Extract the [x, y] coordinate from the center of the cell holding the provided text.  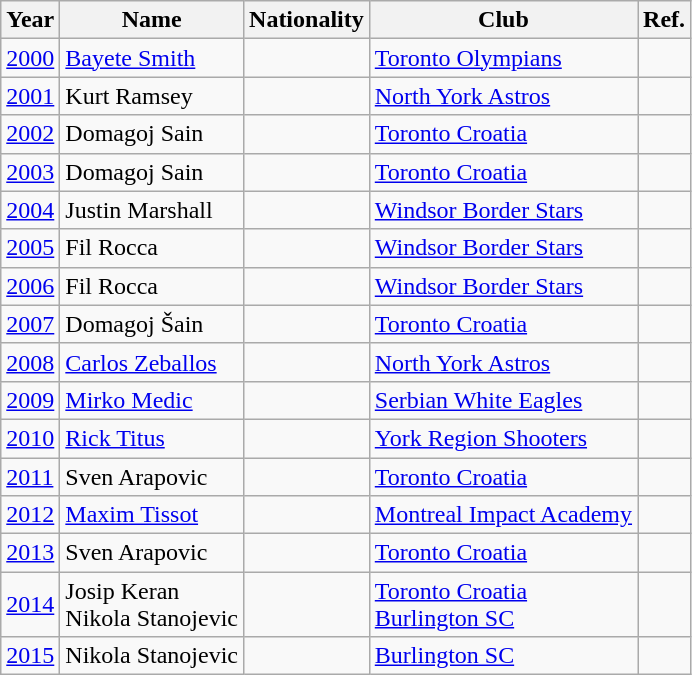
Domagoj Šain [152, 324]
Toronto Olympians [503, 58]
Justin Marshall [152, 210]
2000 [30, 58]
Toronto CroatiaBurlington SC [503, 604]
Rick Titus [152, 438]
York Region Shooters [503, 438]
2010 [30, 438]
2011 [30, 477]
Carlos Zeballos [152, 362]
Name [152, 20]
Ref. [664, 20]
2004 [30, 210]
2009 [30, 400]
2008 [30, 362]
2012 [30, 515]
Josip KeranNikola Stanojevic [152, 604]
2002 [30, 134]
Nationality [307, 20]
Year [30, 20]
2014 [30, 604]
Maxim Tissot [152, 515]
Burlington SC [503, 656]
2006 [30, 286]
2005 [30, 248]
Club [503, 20]
Serbian White Eagles [503, 400]
2013 [30, 553]
2007 [30, 324]
Nikola Stanojevic [152, 656]
Kurt Ramsey [152, 96]
2001 [30, 96]
2003 [30, 172]
Mirko Medic [152, 400]
Bayete Smith [152, 58]
Montreal Impact Academy [503, 515]
2015 [30, 656]
